Output the [X, Y] coordinate of the center of the cell containing the given text.  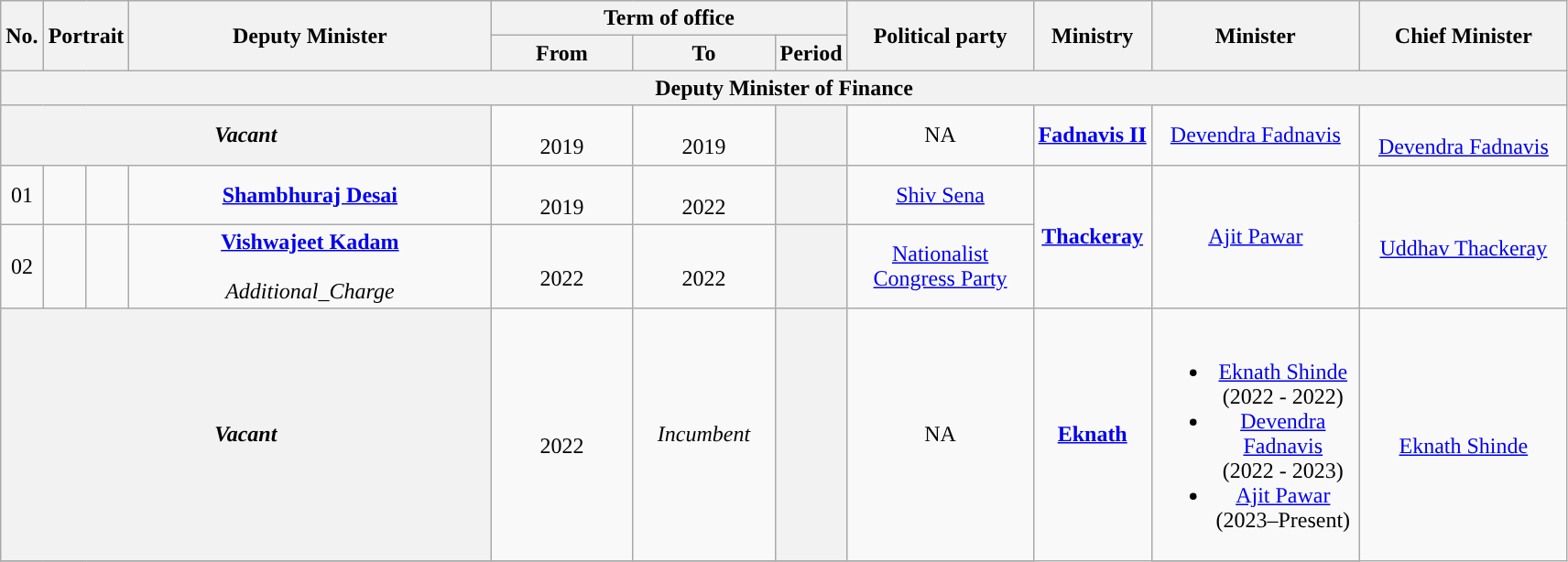
Deputy Minister of Finance [784, 88]
Eknath Shinde [1464, 434]
Fadnavis II [1092, 135]
Portrait [86, 36]
From [562, 53]
Eknath [1092, 434]
Shambhuraj Desai [310, 194]
Ministry [1092, 36]
Minister [1255, 36]
Political party [940, 36]
02 [22, 266]
Deputy Minister [310, 36]
Ajit Pawar [1255, 236]
01 [22, 194]
Incumbent [703, 434]
To [703, 53]
Uddhav Thackeray [1464, 236]
Term of office [669, 18]
Chief Minister [1464, 36]
Nationalist Congress Party [940, 266]
Period [811, 53]
Thackeray [1092, 236]
Shiv Sena [940, 194]
Vishwajeet Kadam Additional_Charge [310, 266]
No. [22, 36]
Eknath Shinde(2022 - 2022)Devendra Fadnavis(2022 - 2023)Ajit Pawar (2023–Present) [1255, 434]
